Identify which cell holds the provided text, then report its [X, Y] central coordinate. 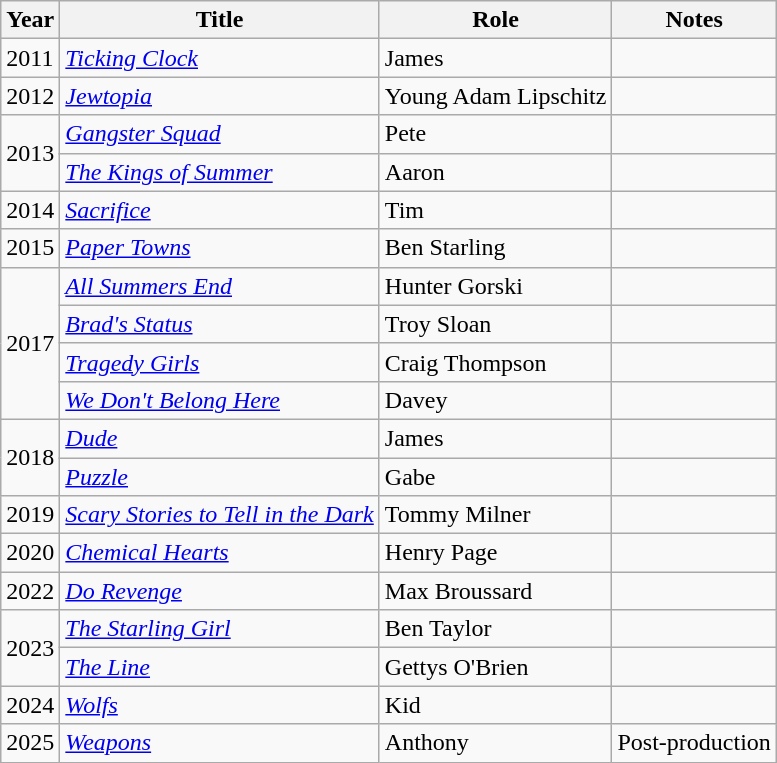
Craig Thompson [496, 362]
2025 [30, 743]
Henry Page [496, 553]
2011 [30, 58]
The Starling Girl [220, 629]
Do Revenge [220, 591]
Brad's Status [220, 324]
Davey [496, 400]
2020 [30, 553]
All Summers End [220, 286]
2012 [30, 96]
2017 [30, 343]
Hunter Gorski [496, 286]
Ben Starling [496, 248]
Tragedy Girls [220, 362]
Jewtopia [220, 96]
Title [220, 20]
2018 [30, 457]
Weapons [220, 743]
The Kings of Summer [220, 172]
Scary Stories to Tell in the Dark [220, 515]
Kid [496, 705]
Gettys O'Brien [496, 667]
Young Adam Lipschitz [496, 96]
The Line [220, 667]
Role [496, 20]
2019 [30, 515]
Year [30, 20]
Tommy Milner [496, 515]
Gangster Squad [220, 134]
Anthony [496, 743]
Sacrifice [220, 210]
Gabe [496, 477]
Ben Taylor [496, 629]
2023 [30, 648]
Paper Towns [220, 248]
Max Broussard [496, 591]
Aaron [496, 172]
We Don't Belong Here [220, 400]
Dude [220, 438]
Pete [496, 134]
Chemical Hearts [220, 553]
Troy Sloan [496, 324]
2014 [30, 210]
2022 [30, 591]
Ticking Clock [220, 58]
Notes [694, 20]
2015 [30, 248]
Tim [496, 210]
2024 [30, 705]
Post-production [694, 743]
Puzzle [220, 477]
Wolfs [220, 705]
2013 [30, 153]
